Pinpoint the cell where the given text exists, returning its [X, Y] midpoint coordinate. 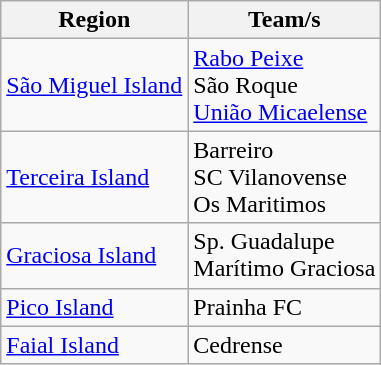
Prainha FC [284, 307]
Team/s [284, 20]
Rabo Peixe São Roque União Micaelense [284, 85]
Pico Island [94, 307]
Faial Island [94, 345]
Cedrense [284, 345]
BarreiroSC VilanovenseOs Maritimos [284, 177]
Terceira Island [94, 177]
Region [94, 20]
São Miguel Island [94, 85]
Graciosa Island [94, 256]
Sp. GuadalupeMarítimo Graciosa [284, 256]
